Return the (X, Y) coordinate for the center point of the cell that contains the specified text.  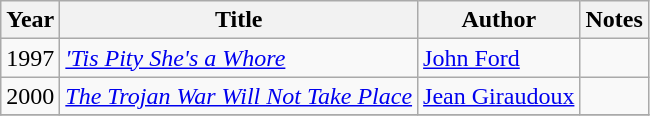
Author (499, 20)
'Tis Pity She's a Whore (239, 58)
The Trojan War Will Not Take Place (239, 96)
Jean Giraudoux (499, 96)
John Ford (499, 58)
2000 (30, 96)
1997 (30, 58)
Year (30, 20)
Title (239, 20)
Notes (614, 20)
